Scan for the cell matching the given text and deliver its [x, y] coordinate at center. 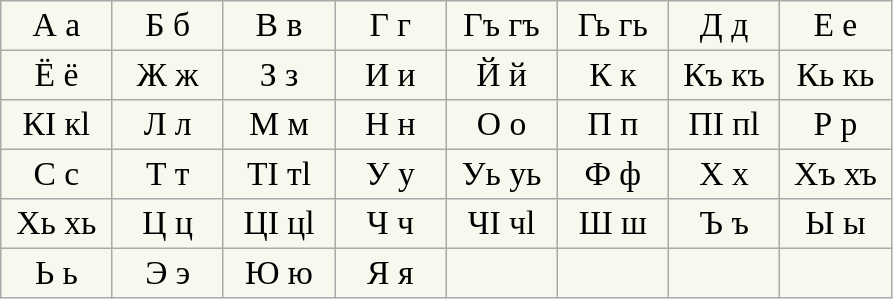
Б б [168, 26]
О о [502, 125]
Х х [724, 175]
Я я [390, 274]
Т т [168, 175]
Хъ хъ [836, 175]
Л л [168, 125]
Ё ё [56, 76]
ЧI чl [502, 224]
Гь гь [612, 26]
П п [612, 125]
А а [56, 26]
Е е [836, 26]
ПI пl [724, 125]
Р р [836, 125]
ЦI цl [278, 224]
ТI тl [278, 175]
Гъ гъ [502, 26]
Э э [168, 274]
Ф ф [612, 175]
Ъ ъ [724, 224]
В в [278, 26]
Ю ю [278, 274]
Ш ш [612, 224]
Кь кь [836, 76]
КI кl [56, 125]
Хь хь [56, 224]
У у [390, 175]
Д д [724, 26]
Й й [502, 76]
К к [612, 76]
Г г [390, 26]
Ь ь [56, 274]
И и [390, 76]
С с [56, 175]
Н н [390, 125]
Ц ц [168, 224]
З з [278, 76]
Ы ы [836, 224]
Ж ж [168, 76]
Ч ч [390, 224]
Уь уь [502, 175]
Къ къ [724, 76]
М м [278, 125]
